Return the (x, y) coordinate for the center point of the cell that contains the specified text.  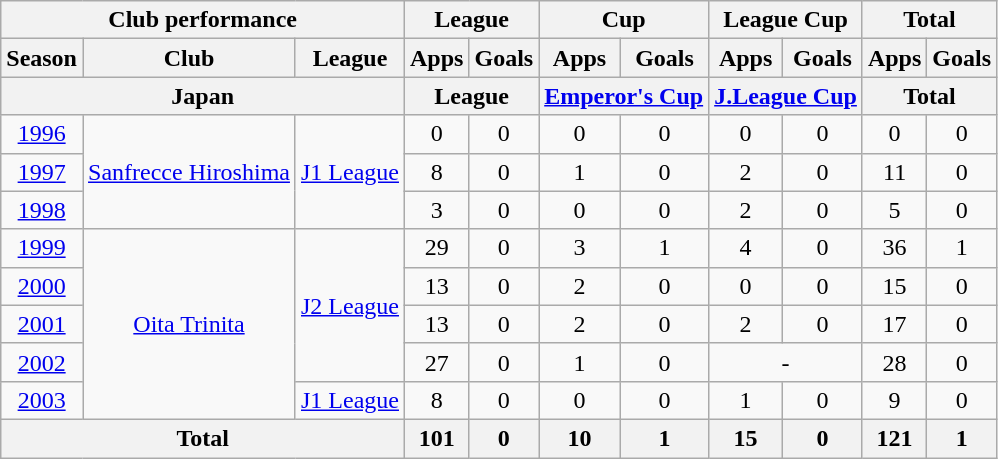
2003 (42, 400)
J.League Cup (786, 96)
2002 (42, 362)
17 (894, 324)
Season (42, 58)
Oita Trinita (188, 324)
1996 (42, 134)
Japan (203, 96)
Sanfrecce Hiroshima (188, 172)
1997 (42, 172)
101 (437, 438)
1998 (42, 210)
4 (746, 248)
League Cup (786, 20)
9 (894, 400)
121 (894, 438)
5 (894, 210)
1999 (42, 248)
29 (437, 248)
Club (188, 58)
10 (580, 438)
11 (894, 172)
Club performance (203, 20)
Cup (624, 20)
J2 League (350, 305)
- (786, 362)
28 (894, 362)
27 (437, 362)
36 (894, 248)
2001 (42, 324)
Emperor's Cup (624, 96)
2000 (42, 286)
